Find where the given text appears and provide that cell's center as (x, y) coordinate. 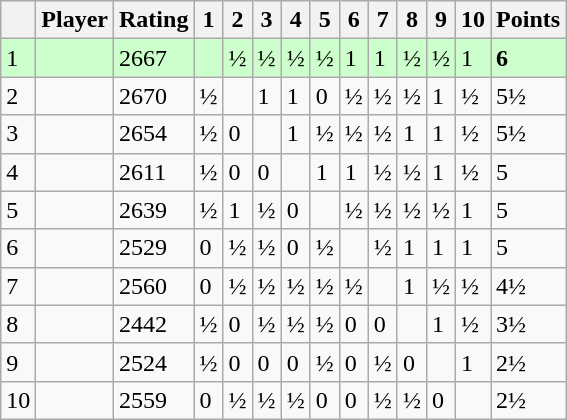
2670 (154, 96)
2560 (154, 286)
2559 (154, 400)
2442 (154, 324)
2524 (154, 362)
4½ (528, 286)
2611 (154, 172)
2654 (154, 134)
3½ (528, 324)
Rating (154, 20)
2667 (154, 58)
2639 (154, 210)
Player (75, 20)
2529 (154, 248)
Points (528, 20)
